From the cell containing the given text, extract its center point as [x, y] coordinate. 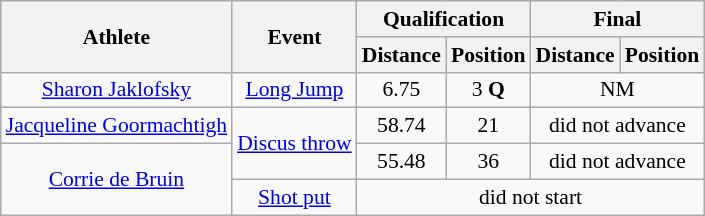
Sharon Jaklofsky [116, 90]
did not start [531, 197]
Discus throw [294, 144]
Corrie de Bruin [116, 180]
36 [488, 162]
Event [294, 36]
Shot put [294, 197]
21 [488, 126]
58.74 [402, 126]
Final [618, 19]
Athlete [116, 36]
6.75 [402, 90]
NM [618, 90]
Qualification [444, 19]
3 Q [488, 90]
Long Jump [294, 90]
Jacqueline Goormachtigh [116, 126]
55.48 [402, 162]
